Scan for the cell matching the given text and deliver its (X, Y) coordinate at center. 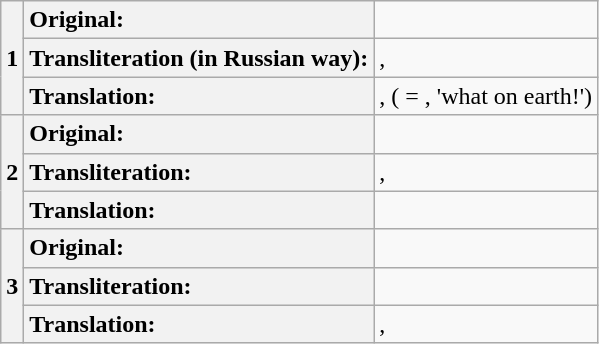
1 (12, 58)
3 (12, 286)
2 (12, 172)
Transliteration (in Russian way): (199, 58)
, ( = , 'what on earth!') (486, 96)
